From the cell containing the given text, extract its center point as (x, y) coordinate. 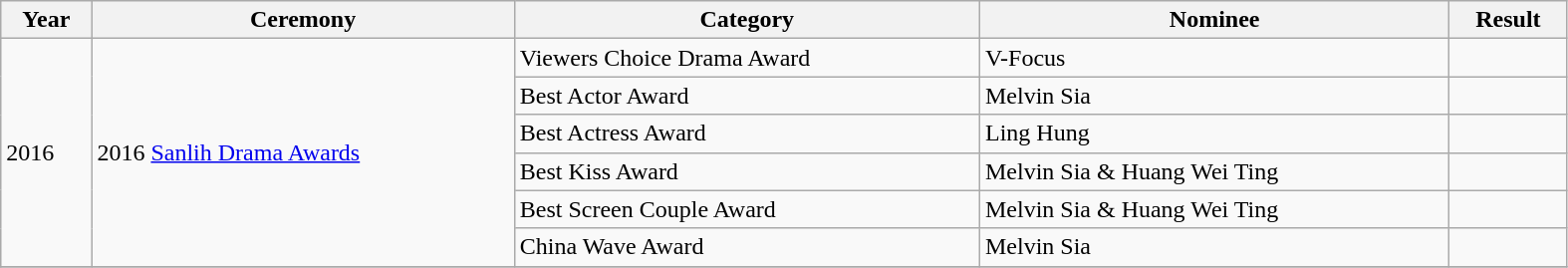
Nominee (1213, 20)
Best Screen Couple Award (747, 209)
Result (1508, 20)
China Wave Award (747, 247)
Year (46, 20)
Best Actress Award (747, 134)
V-Focus (1213, 58)
Best Actor Award (747, 96)
Category (747, 20)
2016 Sanlih Drama Awards (303, 152)
Ling Hung (1213, 134)
Viewers Choice Drama Award (747, 58)
2016 (46, 152)
Ceremony (303, 20)
Best Kiss Award (747, 171)
